Search for the cell housing the specified text and yield its [x, y] center coordinate. 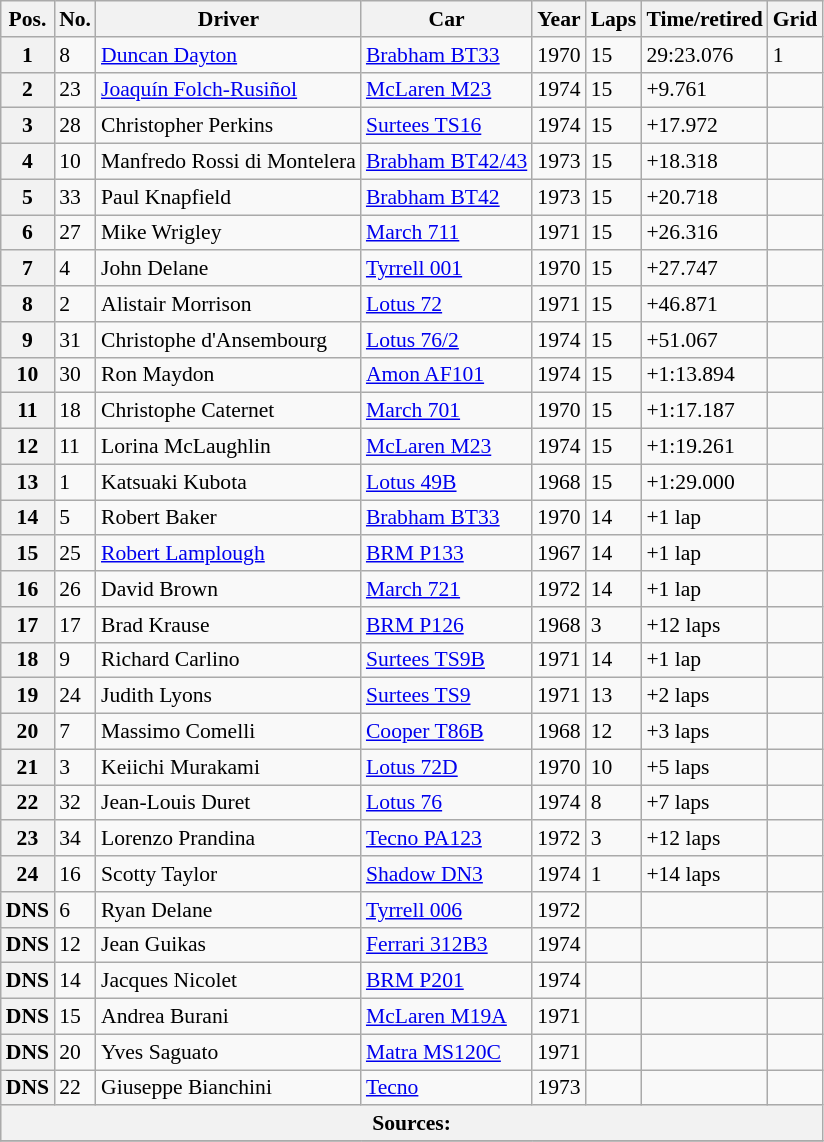
+9.761 [704, 90]
Scotty Taylor [228, 874]
Pos. [28, 19]
Driver [228, 19]
30 [75, 375]
Giuseppe Bianchini [228, 1088]
+18.318 [704, 162]
Lotus 72 [446, 304]
Brabham BT42/43 [446, 162]
Surtees TS16 [446, 126]
Surtees TS9B [446, 660]
BRM P201 [446, 981]
+3 laps [704, 732]
29:23.076 [704, 55]
Matra MS120C [446, 1052]
BRM P133 [446, 554]
Manfredo Rossi di Montelera [228, 162]
Tecno PA123 [446, 839]
+1:29.000 [704, 482]
+1:17.187 [704, 411]
Jean-Louis Duret [228, 803]
John Delane [228, 269]
Joaquín Folch-Rusiñol [228, 90]
Ferrari 312B3 [446, 945]
Sources: [412, 1124]
David Brown [228, 589]
Brad Krause [228, 625]
+14 laps [704, 874]
Paul Knapfield [228, 197]
Jean Guikas [228, 945]
Brabham BT42 [446, 197]
+1:13.894 [704, 375]
Massimo Comelli [228, 732]
Mike Wrigley [228, 233]
Christopher Perkins [228, 126]
Robert Lamplough [228, 554]
Lotus 76/2 [446, 340]
Tecno [446, 1088]
+1:19.261 [704, 447]
Keiichi Murakami [228, 767]
+46.871 [704, 304]
Alistair Morrison [228, 304]
Christophe Caternet [228, 411]
Time/retired [704, 19]
McLaren M19A [446, 1017]
Laps [614, 19]
+2 laps [704, 696]
26 [75, 589]
32 [75, 803]
Duncan Dayton [228, 55]
March 711 [446, 233]
BRM P126 [446, 625]
28 [75, 126]
Surtees TS9 [446, 696]
+27.747 [704, 269]
31 [75, 340]
Andrea Burani [228, 1017]
+20.718 [704, 197]
Cooper T86B [446, 732]
Tyrrell 001 [446, 269]
+5 laps [704, 767]
Car [446, 19]
Judith Lyons [228, 696]
Ron Maydon [228, 375]
Yves Saguato [228, 1052]
Christophe d'Ansembourg [228, 340]
Grid [796, 19]
Jacques Nicolet [228, 981]
No. [75, 19]
+26.316 [704, 233]
Lotus 72D [446, 767]
+51.067 [704, 340]
34 [75, 839]
Lotus 76 [446, 803]
March 721 [446, 589]
Tyrrell 006 [446, 910]
Richard Carlino [228, 660]
Shadow DN3 [446, 874]
Lorina McLaughlin [228, 447]
Robert Baker [228, 518]
1967 [558, 554]
March 701 [446, 411]
Year [558, 19]
Lorenzo Prandina [228, 839]
33 [75, 197]
Lotus 49B [446, 482]
+7 laps [704, 803]
Amon AF101 [446, 375]
Ryan Delane [228, 910]
25 [75, 554]
21 [28, 767]
27 [75, 233]
+17.972 [704, 126]
Katsuaki Kubota [228, 482]
19 [28, 696]
